Return the (x, y) coordinate for the center point of the cell that contains the specified text.  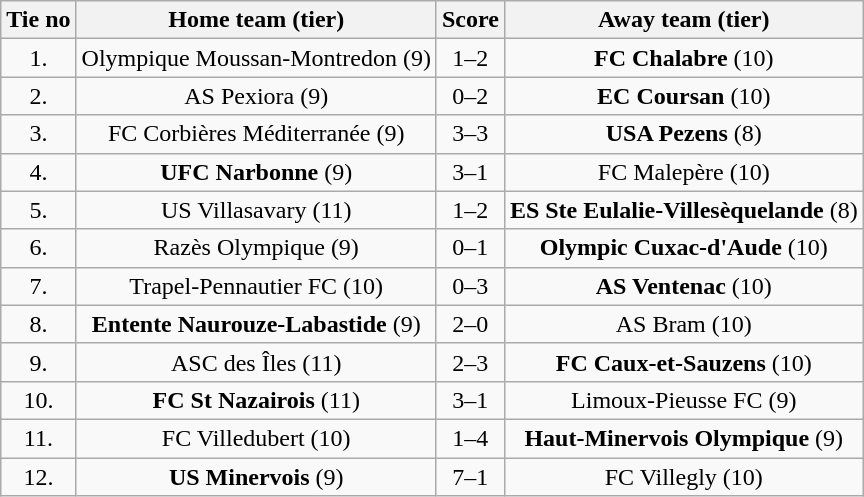
0–1 (470, 248)
0–2 (470, 96)
8. (38, 324)
5. (38, 210)
US Villasavary (11) (256, 210)
Haut-Minervois Olympique (9) (684, 438)
0–3 (470, 286)
FC St Nazairois (11) (256, 400)
3. (38, 134)
7. (38, 286)
ASC des Îles (11) (256, 362)
AS Pexiora (9) (256, 96)
ES Ste Eulalie-Villesèquelande (8) (684, 210)
2–0 (470, 324)
FC Villegly (10) (684, 477)
FC Caux-et-Sauzens (10) (684, 362)
2. (38, 96)
FC Malepère (10) (684, 172)
2–3 (470, 362)
EC Coursan (10) (684, 96)
10. (38, 400)
USA Pezens (8) (684, 134)
FC Villedubert (10) (256, 438)
Olympique Moussan-Montredon (9) (256, 58)
UFC Narbonne (9) (256, 172)
Razès Olympique (9) (256, 248)
4. (38, 172)
12. (38, 477)
11. (38, 438)
1–4 (470, 438)
6. (38, 248)
7–1 (470, 477)
Trapel-Pennautier FC (10) (256, 286)
AS Ventenac (10) (684, 286)
FC Chalabre (10) (684, 58)
1. (38, 58)
9. (38, 362)
Home team (tier) (256, 20)
Tie no (38, 20)
AS Bram (10) (684, 324)
US Minervois (9) (256, 477)
Away team (tier) (684, 20)
Score (470, 20)
Limoux-Pieusse FC (9) (684, 400)
Entente Naurouze-Labastide (9) (256, 324)
Olympic Cuxac-d'Aude (10) (684, 248)
FC Corbières Méditerranée (9) (256, 134)
3–3 (470, 134)
